Determine the [x, y] coordinate at the center of the cell enclosing the given text.  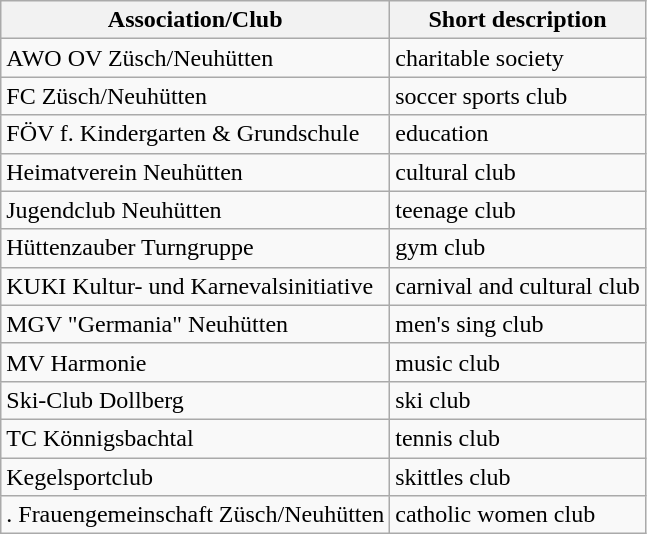
carnival and cultural club [518, 286]
Short description [518, 20]
Heimatverein Neuhütten [196, 172]
TC Könnigsbachtal [196, 438]
gym club [518, 248]
teenage club [518, 210]
FC Züsch/Neuhütten [196, 96]
FÖV f. Kindergarten & Grundschule [196, 134]
Association/Club [196, 20]
catholic women club [518, 515]
Jugendclub Neuhütten [196, 210]
skittles club [518, 477]
cultural club [518, 172]
Kegelsportclub [196, 477]
soccer sports club [518, 96]
tennis club [518, 438]
. Frauengemeinschaft Züsch/Neuhütten [196, 515]
Ski-Club Dollberg [196, 400]
education [518, 134]
charitable society [518, 58]
men's sing club [518, 324]
AWO OV Züsch/Neuhütten [196, 58]
MGV "Germania" Neuhütten [196, 324]
Hüttenzauber Turngruppe [196, 248]
KUKI Kultur- und Karnevalsinitiative [196, 286]
ski club [518, 400]
MV Harmonie [196, 362]
music club [518, 362]
